Return the (x, y) coordinate for the center point of the cell that contains the specified text.  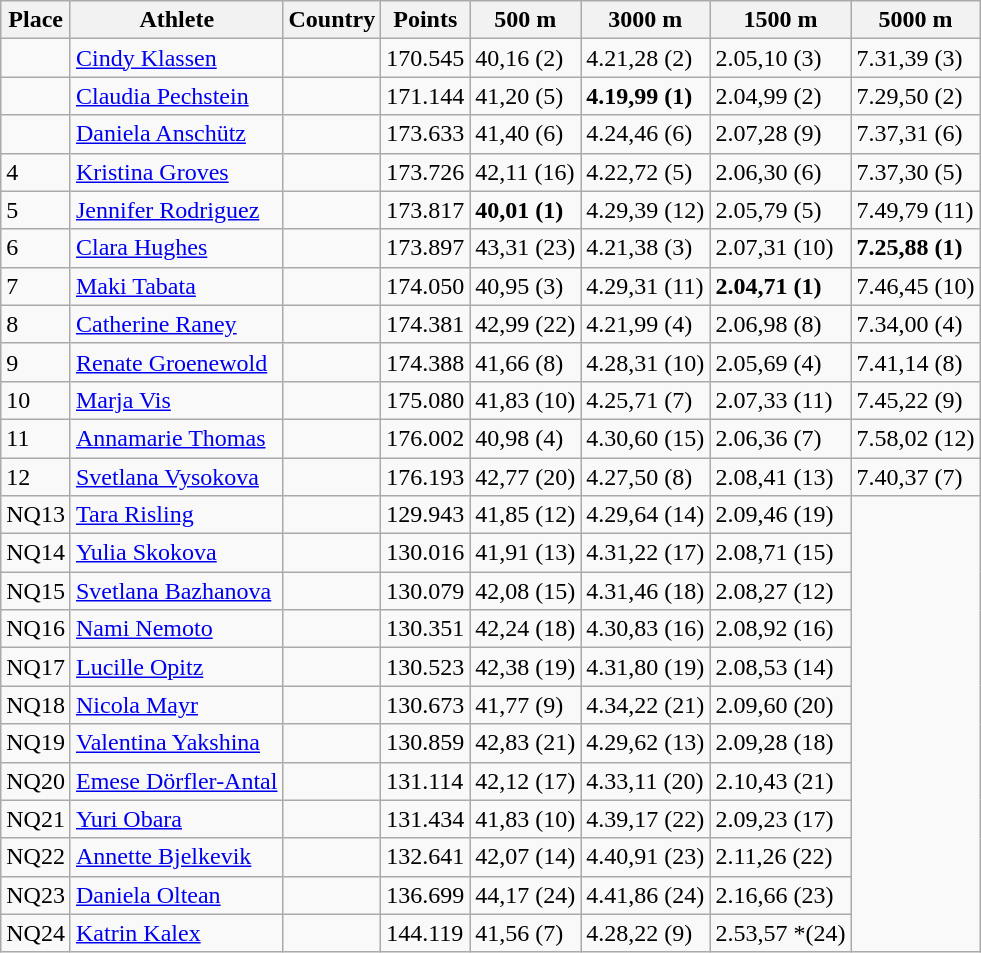
NQ15 (36, 591)
NQ16 (36, 629)
4.30,83 (16) (646, 629)
42,77 (20) (526, 477)
1500 m (780, 20)
2.10,43 (21) (780, 781)
4.24,46 (6) (646, 134)
171.144 (426, 96)
NQ20 (36, 781)
41,20 (5) (526, 96)
7.41,14 (8) (916, 362)
5000 m (916, 20)
42,24 (18) (526, 629)
176.193 (426, 477)
173.633 (426, 134)
7 (36, 286)
41,56 (7) (526, 933)
174.388 (426, 362)
2.09,46 (19) (780, 515)
2.07,31 (10) (780, 248)
Cindy Klassen (176, 58)
Emese Dörfler-Antal (176, 781)
42,83 (21) (526, 743)
40,98 (4) (526, 438)
4.29,62 (13) (646, 743)
5 (36, 210)
2.08,27 (12) (780, 591)
4.29,31 (11) (646, 286)
2.06,98 (8) (780, 324)
Renate Groenewold (176, 362)
Lucille Opitz (176, 667)
NQ22 (36, 857)
4.34,22 (21) (646, 705)
Athlete (176, 20)
41,91 (13) (526, 553)
Kristina Groves (176, 172)
NQ14 (36, 553)
42,08 (15) (526, 591)
173.726 (426, 172)
Maki Tabata (176, 286)
4.21,99 (4) (646, 324)
12 (36, 477)
130.859 (426, 743)
173.817 (426, 210)
6 (36, 248)
42,99 (22) (526, 324)
2.07,28 (9) (780, 134)
43,31 (23) (526, 248)
Yulia Skokova (176, 553)
173.897 (426, 248)
144.119 (426, 933)
7.40,37 (7) (916, 477)
4.29,39 (12) (646, 210)
7.58,02 (12) (916, 438)
3000 m (646, 20)
4.28,22 (9) (646, 933)
175.080 (426, 400)
2.06,30 (6) (780, 172)
2.09,23 (17) (780, 819)
Catherine Raney (176, 324)
7.37,31 (6) (916, 134)
41,40 (6) (526, 134)
176.002 (426, 438)
4.19,99 (1) (646, 96)
Daniela Oltean (176, 895)
500 m (526, 20)
41,85 (12) (526, 515)
174.381 (426, 324)
10 (36, 400)
Svetlana Vysokova (176, 477)
4.30,60 (15) (646, 438)
42,12 (17) (526, 781)
7.25,88 (1) (916, 248)
Katrin Kalex (176, 933)
7.49,79 (11) (916, 210)
41,66 (8) (526, 362)
2.09,60 (20) (780, 705)
40,01 (1) (526, 210)
42,07 (14) (526, 857)
4.41,86 (24) (646, 895)
4.40,91 (23) (646, 857)
Clara Hughes (176, 248)
8 (36, 324)
Points (426, 20)
NQ21 (36, 819)
4.22,72 (5) (646, 172)
4.21,28 (2) (646, 58)
42,38 (19) (526, 667)
2.08,71 (15) (780, 553)
Jennifer Rodriguez (176, 210)
2.09,28 (18) (780, 743)
2.04,99 (2) (780, 96)
2.08,53 (14) (780, 667)
2.11,26 (22) (780, 857)
170.545 (426, 58)
Tara Risling (176, 515)
132.641 (426, 857)
174.050 (426, 286)
4.33,11 (20) (646, 781)
44,17 (24) (526, 895)
41,77 (9) (526, 705)
Nami Nemoto (176, 629)
2.07,33 (11) (780, 400)
2.53,57 *(24) (780, 933)
130.351 (426, 629)
4.28,31 (10) (646, 362)
7.45,22 (9) (916, 400)
7.31,39 (3) (916, 58)
4.29,64 (14) (646, 515)
7.34,00 (4) (916, 324)
Yuri Obara (176, 819)
NQ13 (36, 515)
7.37,30 (5) (916, 172)
130.673 (426, 705)
130.523 (426, 667)
Claudia Pechstein (176, 96)
11 (36, 438)
40,95 (3) (526, 286)
NQ24 (36, 933)
9 (36, 362)
Daniela Anschütz (176, 134)
7.46,45 (10) (916, 286)
Place (36, 20)
4.39,17 (22) (646, 819)
Annette Bjelkevik (176, 857)
NQ17 (36, 667)
2.05,10 (3) (780, 58)
2.05,69 (4) (780, 362)
4.31,46 (18) (646, 591)
7.29,50 (2) (916, 96)
2.04,71 (1) (780, 286)
4.27,50 (8) (646, 477)
4.21,38 (3) (646, 248)
NQ19 (36, 743)
Valentina Yakshina (176, 743)
130.079 (426, 591)
Marja Vis (176, 400)
130.016 (426, 553)
40,16 (2) (526, 58)
4 (36, 172)
136.699 (426, 895)
NQ23 (36, 895)
131.114 (426, 781)
129.943 (426, 515)
NQ18 (36, 705)
4.25,71 (7) (646, 400)
2.06,36 (7) (780, 438)
Annamarie Thomas (176, 438)
4.31,22 (17) (646, 553)
4.31,80 (19) (646, 667)
42,11 (16) (526, 172)
Nicola Mayr (176, 705)
Country (332, 20)
131.434 (426, 819)
Svetlana Bazhanova (176, 591)
2.08,92 (16) (780, 629)
2.08,41 (13) (780, 477)
2.16,66 (23) (780, 895)
2.05,79 (5) (780, 210)
